Find where the given text appears and provide that cell's center as (x, y) coordinate. 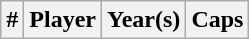
Caps (218, 20)
Year(s) (144, 20)
Player (63, 20)
# (12, 20)
